Return the (X, Y) coordinate for the center point of the cell that contains the specified text.  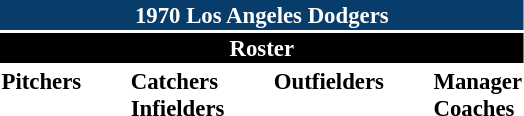
Roster (262, 48)
1970 Los Angeles Dodgers (262, 15)
